Output the (x, y) coordinate of the center of the cell containing the given text.  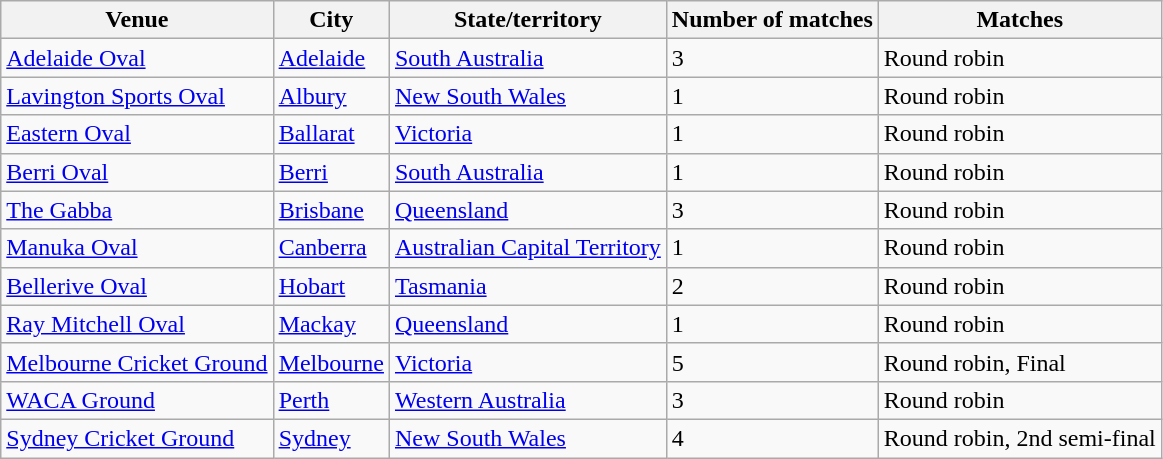
Albury (331, 96)
Round robin, Final (1020, 362)
Brisbane (331, 210)
Canberra (331, 248)
Mackay (331, 324)
The Gabba (137, 210)
Sydney Cricket Ground (137, 438)
Manuka Oval (137, 248)
4 (772, 438)
Hobart (331, 286)
Melbourne (331, 362)
Australian Capital Territory (528, 248)
Western Australia (528, 400)
WACA Ground (137, 400)
Adelaide Oval (137, 58)
Tasmania (528, 286)
Adelaide (331, 58)
Perth (331, 400)
City (331, 20)
Round robin, 2nd semi-final (1020, 438)
2 (772, 286)
Berri Oval (137, 172)
Melbourne Cricket Ground (137, 362)
Number of matches (772, 20)
Ballarat (331, 134)
Ray Mitchell Oval (137, 324)
Berri (331, 172)
5 (772, 362)
Sydney (331, 438)
State/territory (528, 20)
Venue (137, 20)
Eastern Oval (137, 134)
Lavington Sports Oval (137, 96)
Matches (1020, 20)
Bellerive Oval (137, 286)
